Find where the given text appears and provide that cell's center as [X, Y] coordinate. 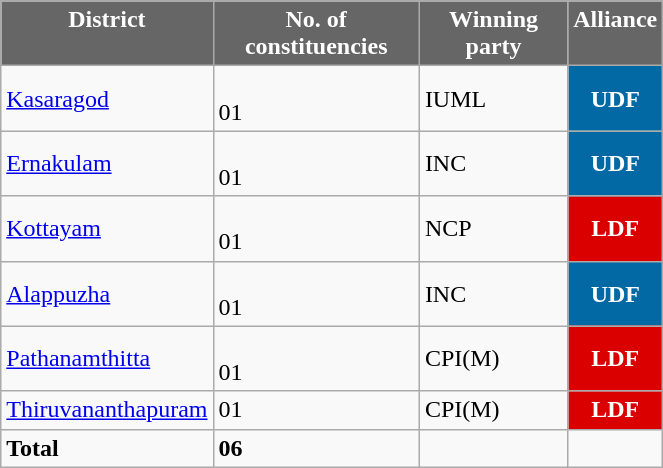
NCP [493, 228]
District [107, 34]
Alappuzha [107, 294]
06 [316, 448]
Kottayam [107, 228]
Kasaragod [107, 98]
Thiruvananthapuram [107, 410]
Winning party [493, 34]
IUML [493, 98]
Ernakulam [107, 164]
Alliance [616, 34]
No. of constituencies [316, 34]
Total [107, 448]
Pathanamthitta [107, 358]
